Extract the (X, Y) coordinate from the center of the cell holding the provided text.  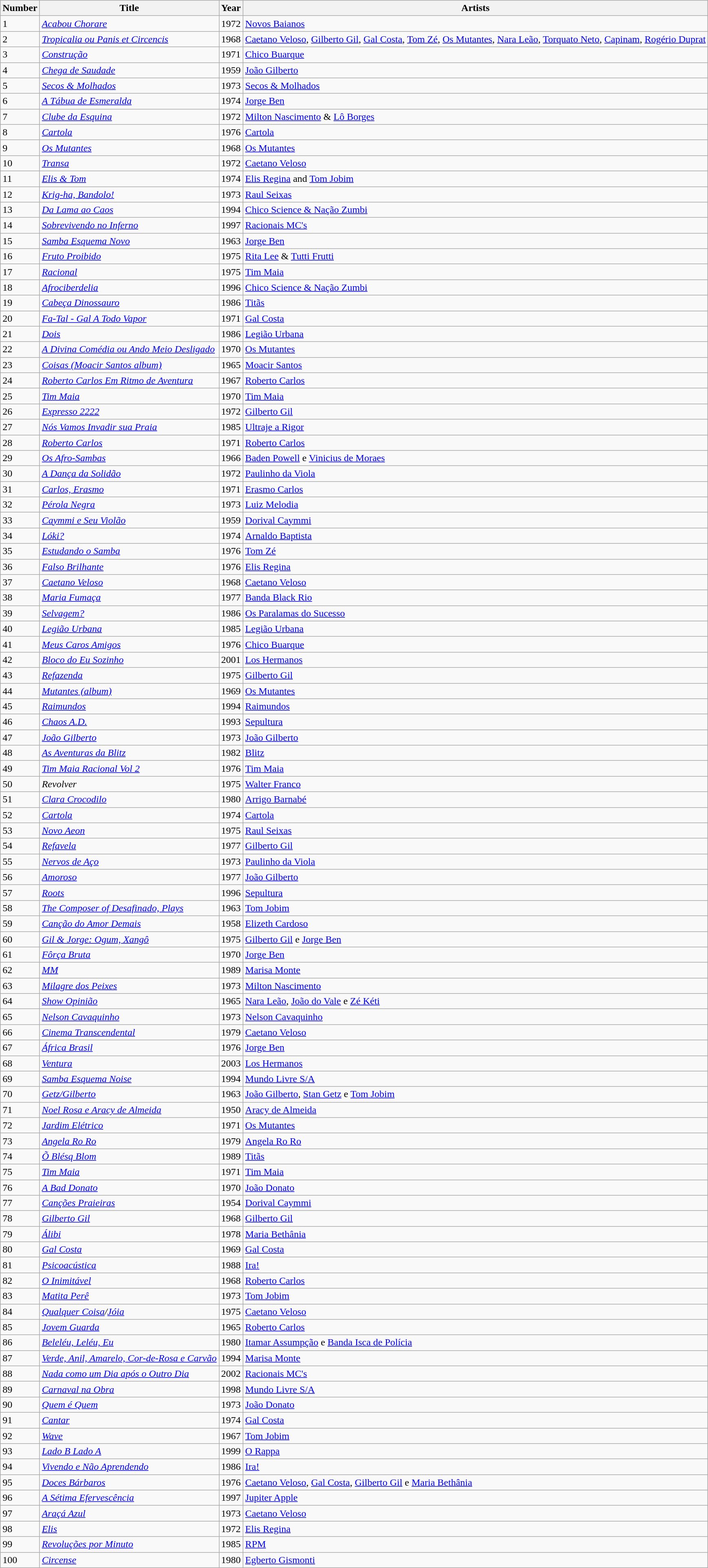
82 (20, 1281)
Arrigo Barnabé (475, 799)
Sobrevivendo no Inferno (129, 225)
Milagre dos Peixes (129, 986)
2001 (231, 660)
55 (20, 861)
Álibi (129, 1234)
Canções Praieiras (129, 1203)
Chega de Saudade (129, 70)
81 (20, 1265)
65 (20, 1017)
Tom Zé (475, 551)
93 (20, 1451)
Meus Caros Amigos (129, 644)
Fôrça Bruta (129, 955)
99 (20, 1544)
Selvagem? (129, 613)
92 (20, 1435)
Construção (129, 55)
Dois (129, 334)
96 (20, 1498)
5 (20, 86)
Nós Vamos Invadir sua Praia (129, 427)
As Aventuras da Blitz (129, 753)
26 (20, 411)
64 (20, 1001)
Krig-ha, Bandolo! (129, 194)
73 (20, 1141)
1954 (231, 1203)
94 (20, 1467)
1958 (231, 923)
20 (20, 318)
Artists (475, 8)
2002 (231, 1374)
Arnaldo Baptista (475, 536)
16 (20, 256)
7 (20, 117)
14 (20, 225)
Novo Aeon (129, 830)
80 (20, 1250)
Cinema Transcendental (129, 1032)
Psicoacústica (129, 1265)
Da Lama ao Caos (129, 210)
Milton Nascimento (475, 986)
João Gilberto, Stan Getz e Tom Jobim (475, 1094)
3 (20, 55)
Aracy de Almeida (475, 1110)
57 (20, 892)
38 (20, 598)
Caetano Veloso, Gilberto Gil, Gal Costa, Tom Zé, Os Mutantes, Nara Leão, Torquato Neto, Capinam, Rogério Duprat (475, 39)
54 (20, 846)
46 (20, 722)
Refazenda (129, 675)
Year (231, 8)
Elis (129, 1529)
100 (20, 1560)
21 (20, 334)
74 (20, 1156)
84 (20, 1312)
Novos Baianos (475, 24)
76 (20, 1188)
15 (20, 241)
Samba Esquema Noise (129, 1079)
41 (20, 644)
Moacir Santos (475, 365)
1950 (231, 1110)
1 (20, 24)
98 (20, 1529)
43 (20, 675)
86 (20, 1343)
25 (20, 396)
1978 (231, 1234)
88 (20, 1374)
Milton Nascimento & Lô Borges (475, 117)
67 (20, 1048)
Chaos A.D. (129, 722)
Nada como um Dia após o Outro Dia (129, 1374)
Transa (129, 163)
Estudando o Samba (129, 551)
Number (20, 8)
34 (20, 536)
Samba Esquema Novo (129, 241)
Getz/Gilberto (129, 1094)
Tim Maia Racional Vol 2 (129, 769)
Fa-Tal - Gal A Todo Vapor (129, 318)
Mutantes (album) (129, 691)
89 (20, 1389)
91 (20, 1420)
Elis Regina and Tom Jobim (475, 179)
1966 (231, 458)
78 (20, 1219)
Jovem Guarda (129, 1327)
Os Paralamas do Sucesso (475, 613)
Banda Black Rio (475, 598)
Caetano Veloso, Gal Costa, Gilberto Gil e Maria Bethânia (475, 1482)
Acabou Chorare (129, 24)
Elis & Tom (129, 179)
35 (20, 551)
Roots (129, 892)
Falso Brilhante (129, 567)
48 (20, 753)
45 (20, 707)
Baden Powell e Vinicius de Moraes (475, 458)
6 (20, 101)
Verde, Anil, Amarelo, Cor-de-Rosa e Carvão (129, 1358)
27 (20, 427)
Doces Bárbaros (129, 1482)
Bloco do Eu Sozinho (129, 660)
O Inimitável (129, 1281)
Carnaval na Obra (129, 1389)
Nara Leão, João do Vale e Zé Kéti (475, 1001)
1998 (231, 1389)
Vivendo e Não Aprendendo (129, 1467)
79 (20, 1234)
África Brasil (129, 1048)
O Rappa (475, 1451)
62 (20, 970)
1993 (231, 722)
9 (20, 148)
39 (20, 613)
12 (20, 194)
1988 (231, 1265)
Cantar (129, 1420)
10 (20, 163)
28 (20, 442)
11 (20, 179)
Maria Fumaça (129, 598)
Matita Perê (129, 1296)
Itamar Assumpção e Banda Isca de Polícia (475, 1343)
Õ Blésq Blom (129, 1156)
52 (20, 815)
Noel Rosa e Aracy de Almeida (129, 1110)
A Divina Comédia ou Ando Meio Desligado (129, 349)
24 (20, 380)
Os Afro-Sambas (129, 458)
18 (20, 287)
Nervos de Aço (129, 861)
Quem é Quem (129, 1405)
50 (20, 784)
36 (20, 567)
58 (20, 908)
68 (20, 1063)
Circense (129, 1560)
A Dança da Solidão (129, 474)
Jupiter Apple (475, 1498)
Maria Bethânia (475, 1234)
Walter Franco (475, 784)
47 (20, 738)
97 (20, 1513)
70 (20, 1094)
40 (20, 629)
Revoluções por Minuto (129, 1544)
2003 (231, 1063)
56 (20, 877)
Afrociberdelia (129, 287)
Carlos, Erasmo (129, 489)
MM (129, 970)
22 (20, 349)
66 (20, 1032)
49 (20, 769)
31 (20, 489)
32 (20, 505)
Ultraje a Rigor (475, 427)
1999 (231, 1451)
Gilberto Gil e Jorge Ben (475, 939)
Clube da Esquina (129, 117)
Title (129, 8)
Blitz (475, 753)
75 (20, 1172)
Cabeça Dinossauro (129, 303)
53 (20, 830)
Amoroso (129, 877)
Racional (129, 272)
Show Opinião (129, 1001)
95 (20, 1482)
Caymmi e Seu Violão (129, 520)
37 (20, 582)
RPM (475, 1544)
A Tábua de Esmeralda (129, 101)
Clara Crocodilo (129, 799)
Qualquer Coisa/Jóia (129, 1312)
Wave (129, 1435)
Coisas (Moacir Santos album) (129, 365)
Elizeth Cardoso (475, 923)
83 (20, 1296)
90 (20, 1405)
Erasmo Carlos (475, 489)
71 (20, 1110)
69 (20, 1079)
2 (20, 39)
Tropicalia ou Panis et Circencis (129, 39)
13 (20, 210)
61 (20, 955)
Canção do Amor Demais (129, 923)
29 (20, 458)
Roberto Carlos Em Ritmo de Aventura (129, 380)
23 (20, 365)
44 (20, 691)
33 (20, 520)
Egberto Gismonti (475, 1560)
19 (20, 303)
17 (20, 272)
30 (20, 474)
42 (20, 660)
Revolver (129, 784)
Expresso 2222 (129, 411)
8 (20, 132)
The Composer of Desafinado, Plays (129, 908)
1982 (231, 753)
59 (20, 923)
Refavela (129, 846)
72 (20, 1125)
Beleléu, Leléu, Eu (129, 1343)
Araçá Azul (129, 1513)
A Sétima Efervescência (129, 1498)
Jardim Elétrico (129, 1125)
77 (20, 1203)
87 (20, 1358)
Luiz Melodia (475, 505)
Lóki? (129, 536)
Pérola Negra (129, 505)
63 (20, 986)
51 (20, 799)
60 (20, 939)
Rita Lee & Tutti Frutti (475, 256)
Ventura (129, 1063)
A Bad Donato (129, 1188)
4 (20, 70)
85 (20, 1327)
Gil & Jorge: Ogum, Xangô (129, 939)
Fruto Proibido (129, 256)
Lado B Lado A (129, 1451)
